Determine the [X, Y] coordinate at the center of the cell enclosing the given text.  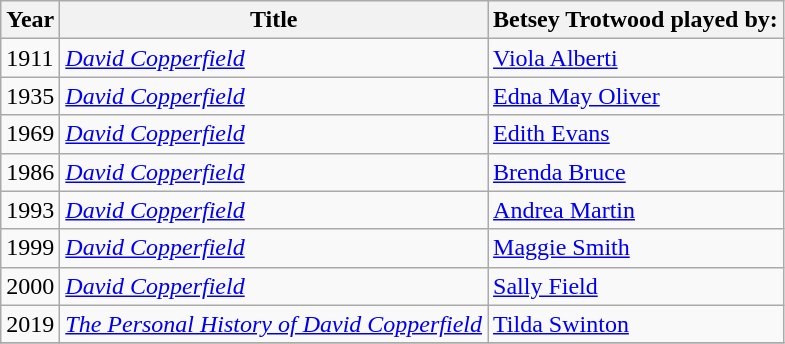
Sally Field [636, 286]
Title [274, 20]
Maggie Smith [636, 248]
Andrea Martin [636, 210]
1999 [30, 248]
1986 [30, 172]
2000 [30, 286]
1969 [30, 134]
2019 [30, 324]
Edna May Oliver [636, 96]
Year [30, 20]
Tilda Swinton [636, 324]
Edith Evans [636, 134]
1911 [30, 58]
Betsey Trotwood played by: [636, 20]
The Personal History of David Copperfield [274, 324]
1935 [30, 96]
1993 [30, 210]
Brenda Bruce [636, 172]
Viola Alberti [636, 58]
